Extract the (X, Y) coordinate from the center of the cell holding the provided text.  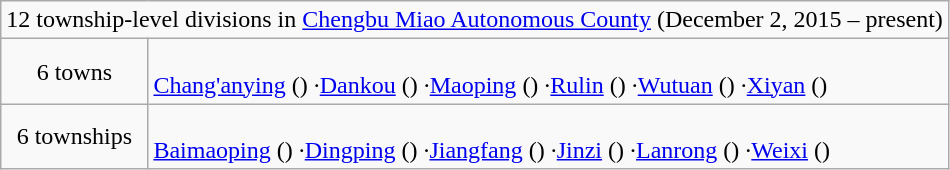
6 townships (74, 136)
Baimaoping () ·Dingping () ·Jiangfang () ·Jinzi () ·Lanrong () ·Weixi () (548, 136)
Chang'anying () ·Dankou () ·Maoping () ·Rulin () ·Wutuan () ·Xiyan () (548, 72)
12 township-level divisions in Chengbu Miao Autonomous County (December 2, 2015 – present) (475, 20)
6 towns (74, 72)
